Scan for the cell matching the given text and deliver its (X, Y) coordinate at center. 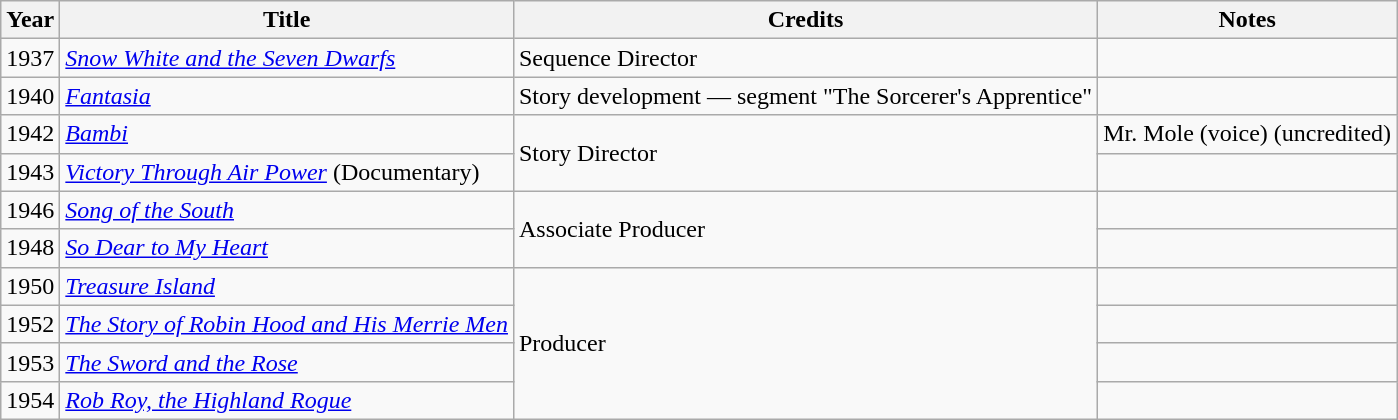
Story development — segment "The Sorcerer's Apprentice" (805, 96)
The Story of Robin Hood and His Merrie Men (287, 324)
Snow White and the Seven Dwarfs (287, 58)
1953 (30, 362)
Treasure Island (287, 286)
1950 (30, 286)
Bambi (287, 134)
Fantasia (287, 96)
1952 (30, 324)
Producer (805, 343)
The Sword and the Rose (287, 362)
1937 (30, 58)
Credits (805, 20)
Sequence Director (805, 58)
Associate Producer (805, 229)
Victory Through Air Power (Documentary) (287, 172)
So Dear to My Heart (287, 248)
1942 (30, 134)
1954 (30, 400)
Mr. Mole (voice) (uncredited) (1248, 134)
Story Director (805, 153)
1948 (30, 248)
Title (287, 20)
1943 (30, 172)
1946 (30, 210)
Year (30, 20)
Notes (1248, 20)
Rob Roy, the Highland Rogue (287, 400)
Song of the South (287, 210)
1940 (30, 96)
